Return the [x, y] coordinate for the center point of the cell that contains the specified text.  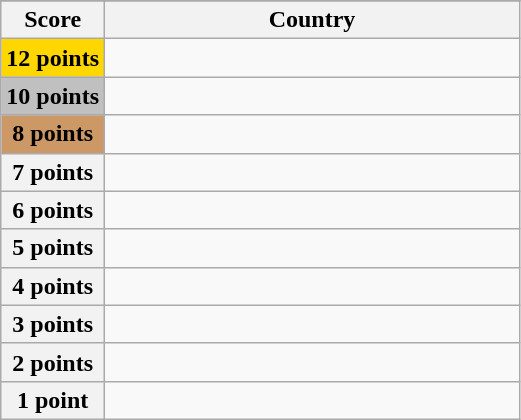
5 points [53, 248]
7 points [53, 172]
4 points [53, 286]
6 points [53, 210]
Score [53, 20]
10 points [53, 96]
2 points [53, 362]
Country [312, 20]
8 points [53, 134]
3 points [53, 324]
1 point [53, 400]
12 points [53, 58]
